Capture the cell that displays the provided text and extract its (x, y) central coordinate. 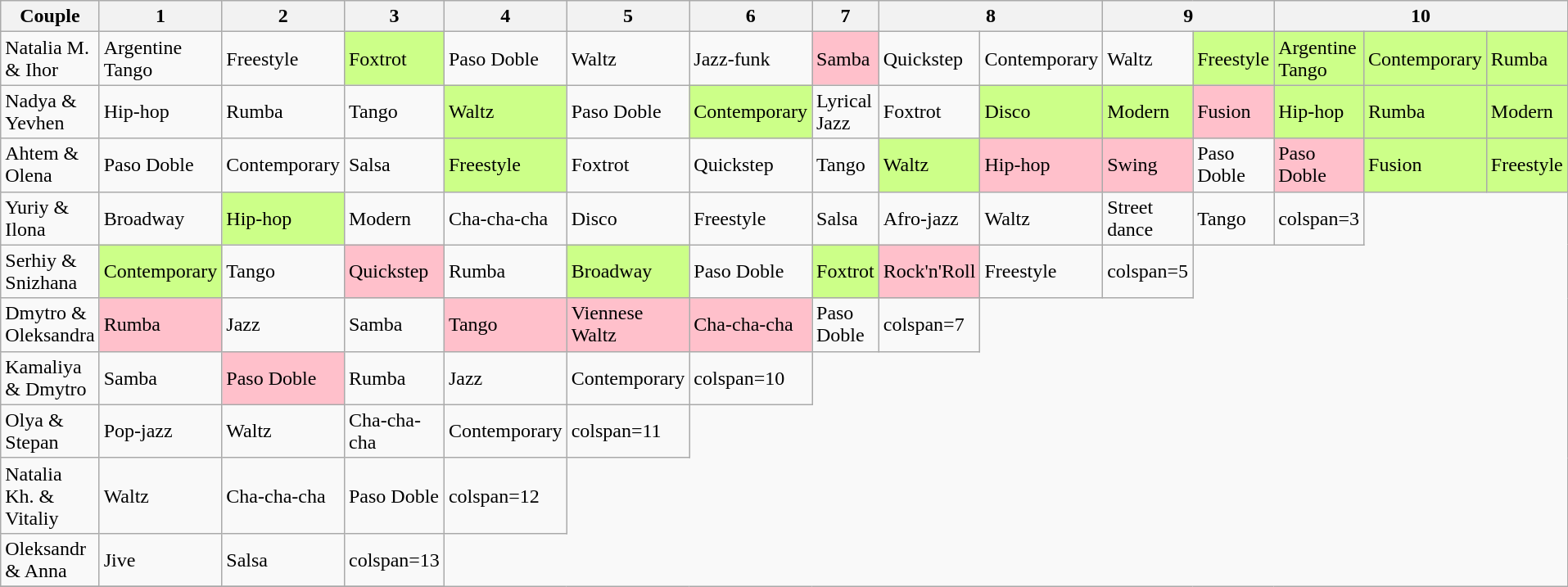
Serhiy & Snizhana (50, 272)
Lyrical Jazz (846, 111)
Pop-jazz (160, 431)
10 (1421, 16)
Street dance (1148, 218)
Rock'n'Roll (929, 272)
7 (846, 16)
colspan=5 (1148, 272)
Natalia M. & Ihor (50, 59)
5 (628, 16)
colspan=7 (929, 324)
colspan=12 (505, 495)
8 (991, 16)
Couple (50, 16)
colspan=3 (1319, 218)
6 (751, 16)
Viennese Waltz (628, 324)
colspan=11 (628, 431)
2 (283, 16)
Jive (160, 560)
Kamaliya & Dmytro (50, 378)
colspan=10 (751, 378)
Afro-jazz (929, 218)
1 (160, 16)
colspan=13 (394, 560)
3 (394, 16)
Jazz-funk (751, 59)
Olya & Stepan (50, 431)
Oleksandr & Anna (50, 560)
9 (1189, 16)
Dmytro & Oleksandra (50, 324)
Swing (1148, 165)
4 (505, 16)
Yuriy & Ilona (50, 218)
Natalia Kh. & Vitaliy (50, 495)
Nadya & Yevhen (50, 111)
Ahtem & Olena (50, 165)
